Pinpoint the cell where the given text exists, returning its (x, y) midpoint coordinate. 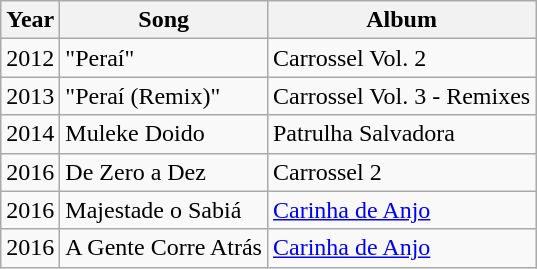
A Gente Corre Atrás (164, 248)
2014 (30, 134)
Song (164, 20)
"Peraí (Remix)" (164, 96)
"Peraí" (164, 58)
Year (30, 20)
Carrossel Vol. 2 (401, 58)
De Zero a Dez (164, 172)
Patrulha Salvadora (401, 134)
2013 (30, 96)
Carrossel Vol. 3 - Remixes (401, 96)
Muleke Doido (164, 134)
Album (401, 20)
2012 (30, 58)
Carrossel 2 (401, 172)
Majestade o Sabiá (164, 210)
